Locate the cell with the specified text and output its (X, Y) center coordinate. 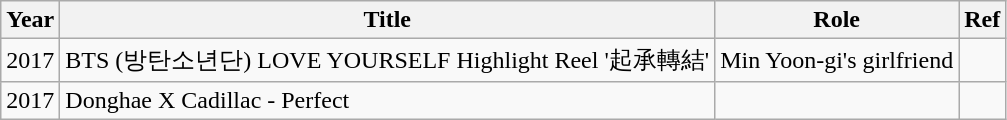
Title (388, 20)
BTS (방탄소년단) LOVE YOURSELF Highlight Reel '起承轉結' (388, 60)
Min Yoon-gi's girlfriend (837, 60)
Year (30, 20)
Ref (982, 20)
Role (837, 20)
Donghae X Cadillac - Perfect (388, 100)
